Extract the [X, Y] coordinate from the center of the cell holding the provided text.  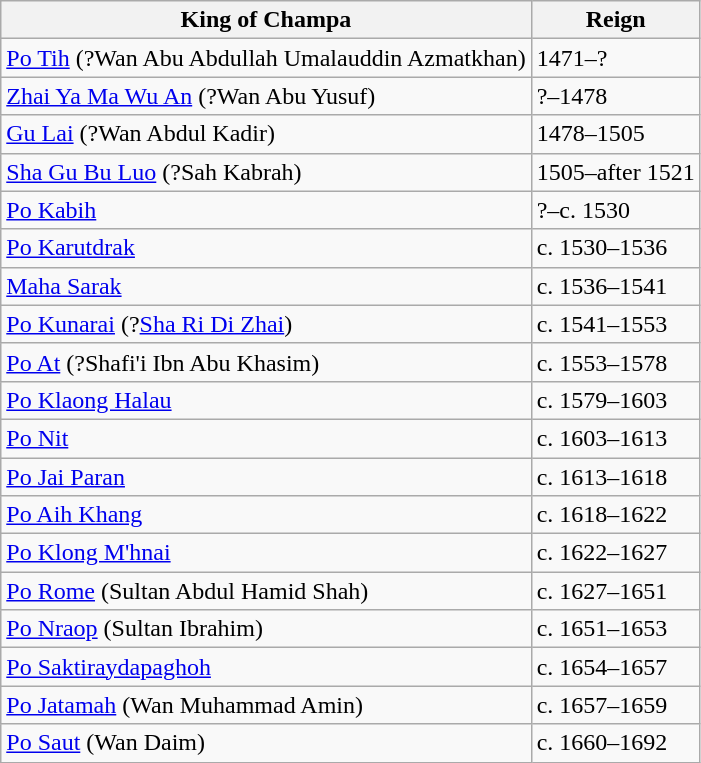
King of Champa [266, 20]
c. 1553–1578 [616, 362]
Po Tih (?Wan Abu Abdullah Umalauddin Azmatkhan) [266, 58]
c. 1530–1536 [616, 248]
c. 1654–1657 [616, 667]
c. 1622–1627 [616, 553]
Po Nraop (Sultan Ibrahim) [266, 629]
c. 1579–1603 [616, 400]
Po Saut (Wan Daim) [266, 743]
1478–1505 [616, 134]
1471–? [616, 58]
Po Saktiraydapaghoh [266, 667]
?–1478 [616, 96]
Po At (?Shafi'i Ibn Abu Khasim) [266, 362]
c. 1657–1659 [616, 705]
c. 1536–1541 [616, 286]
1505–after 1521 [616, 172]
Po Aih Khang [266, 515]
Maha Sarak [266, 286]
c. 1627–1651 [616, 591]
Reign [616, 20]
Po Karutdrak [266, 248]
c. 1613–1618 [616, 477]
Po Kunarai (?Sha Ri Di Zhai) [266, 324]
Po Klaong Halau [266, 400]
Po Jatamah (Wan Muhammad Amin) [266, 705]
Po Kabih [266, 210]
c. 1651–1653 [616, 629]
Gu Lai (?Wan Abdul Kadir) [266, 134]
Po Jai Paran [266, 477]
?–c. 1530 [616, 210]
c. 1618–1622 [616, 515]
Po Rome (Sultan Abdul Hamid Shah) [266, 591]
Po Nit [266, 438]
c. 1541–1553 [616, 324]
c. 1603–1613 [616, 438]
Sha Gu Bu Luo (?Sah Kabrah) [266, 172]
c. 1660–1692 [616, 743]
Po Klong M'hnai [266, 553]
Zhai Ya Ma Wu An (?Wan Abu Yusuf) [266, 96]
